Capture the cell that displays the provided text and extract its (X, Y) central coordinate. 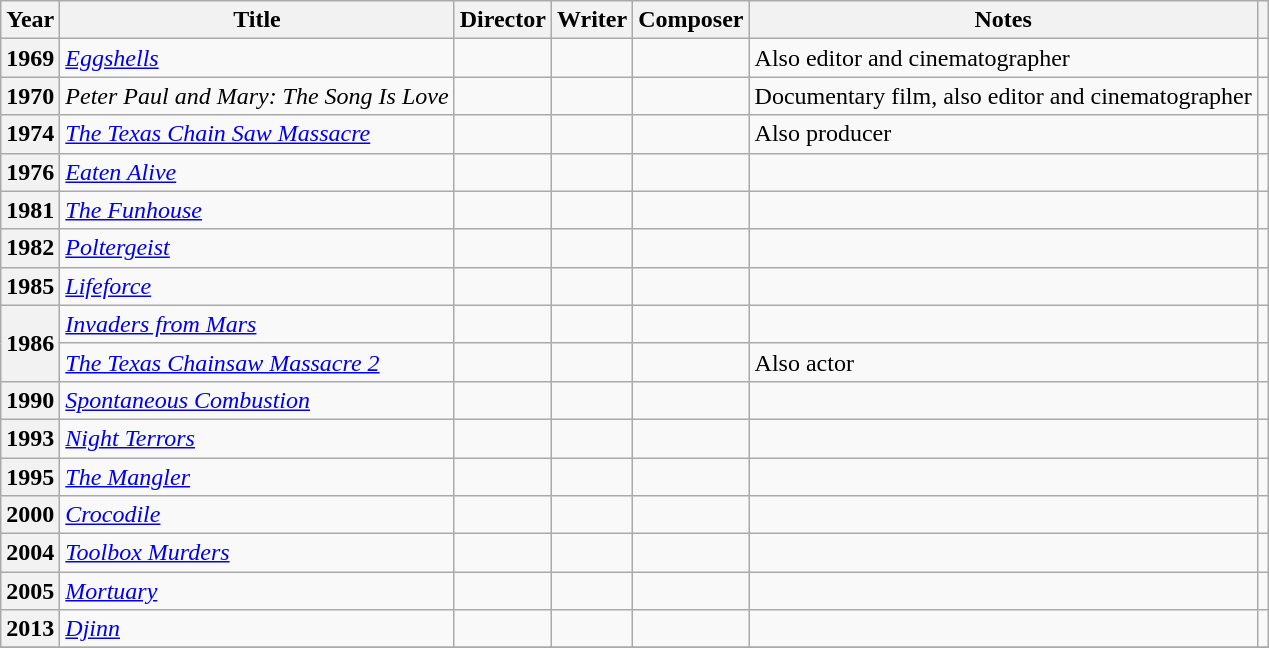
Documentary film, also editor and cinematographer (1003, 96)
1990 (30, 400)
1976 (30, 172)
1982 (30, 248)
1974 (30, 134)
Spontaneous Combustion (257, 400)
1993 (30, 438)
Night Terrors (257, 438)
1985 (30, 286)
Writer (592, 20)
Mortuary (257, 591)
Crocodile (257, 515)
Year (30, 20)
1981 (30, 210)
Also producer (1003, 134)
Peter Paul and Mary: The Song Is Love (257, 96)
2013 (30, 629)
The Texas Chain Saw Massacre (257, 134)
Title (257, 20)
1969 (30, 58)
The Mangler (257, 477)
Composer (691, 20)
The Funhouse (257, 210)
Notes (1003, 20)
The Texas Chainsaw Massacre 2 (257, 362)
2000 (30, 515)
Invaders from Mars (257, 324)
1986 (30, 343)
Also editor and cinematographer (1003, 58)
Djinn (257, 629)
2004 (30, 553)
2005 (30, 591)
Eaten Alive (257, 172)
Lifeforce (257, 286)
Toolbox Murders (257, 553)
Eggshells (257, 58)
Poltergeist (257, 248)
1995 (30, 477)
Director (502, 20)
Also actor (1003, 362)
1970 (30, 96)
